Pinpoint the cell where the given text exists, returning its (x, y) midpoint coordinate. 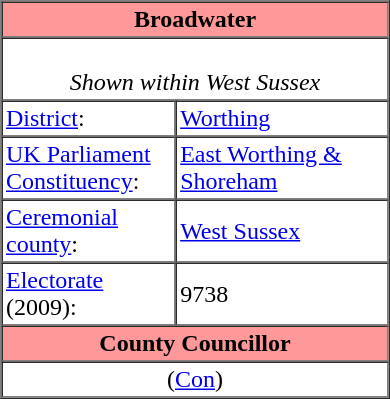
East Worthing & Shoreham (282, 168)
Broadwater (196, 20)
District: (89, 118)
Worthing (282, 118)
County Councillor (196, 344)
Shown within West Sussex (196, 70)
(Con) (196, 380)
Electorate (2009): (89, 294)
West Sussex (282, 232)
UK Parliament Constituency: (89, 168)
Ceremonial county: (89, 232)
9738 (282, 294)
